Capture the cell that displays the provided text and extract its (X, Y) central coordinate. 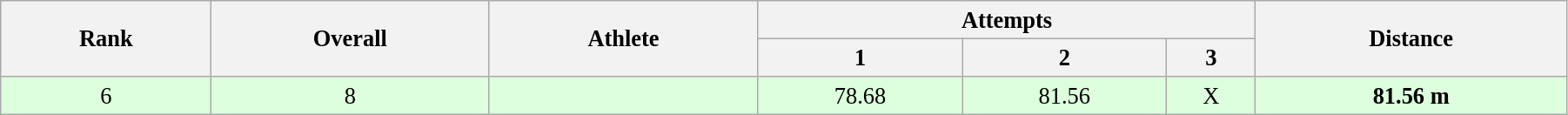
2 (1065, 57)
Rank (106, 38)
Overall (350, 38)
X (1211, 95)
8 (350, 95)
1 (860, 57)
Attempts (1007, 19)
Athlete (623, 38)
3 (1211, 57)
81.56 m (1411, 95)
78.68 (860, 95)
Distance (1411, 38)
81.56 (1065, 95)
6 (106, 95)
